For the text-containing cell, return its midpoint in (X, Y) coordinate format. 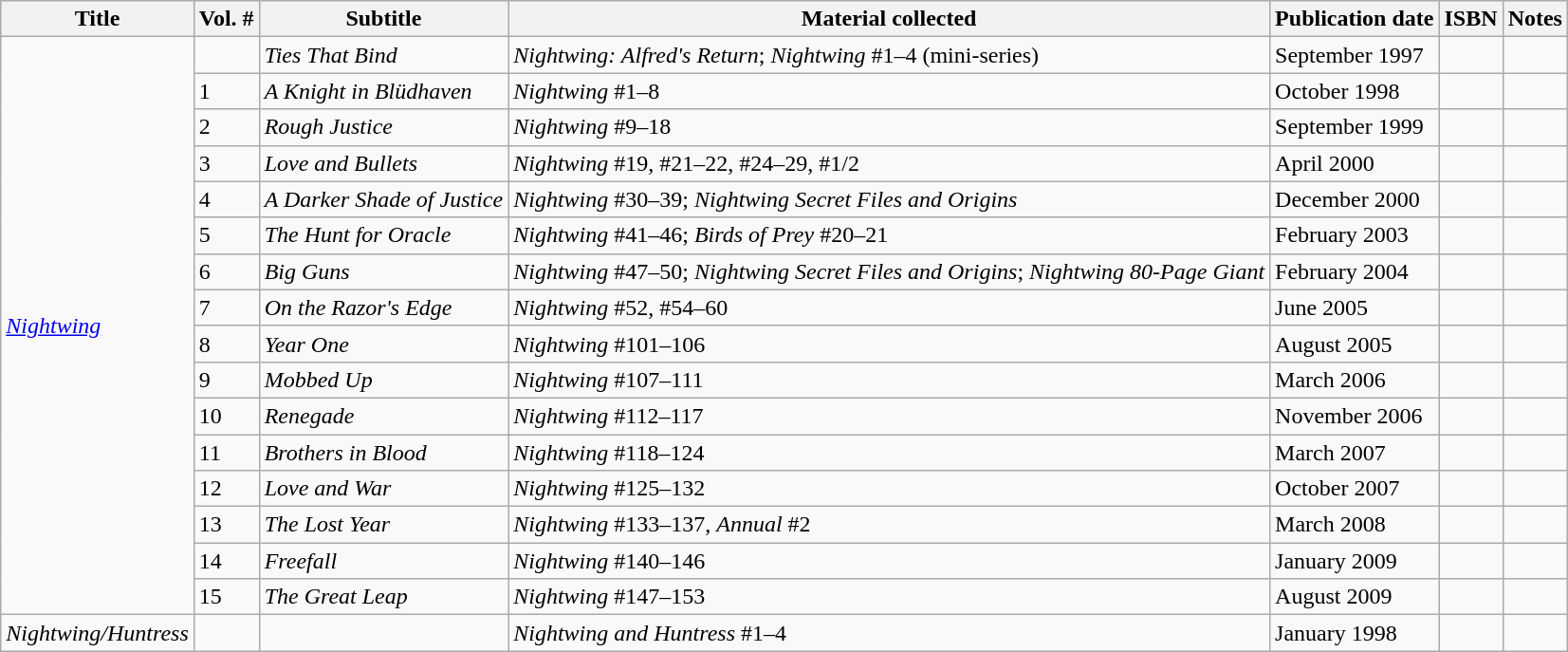
February 2003 (1355, 235)
January 2009 (1355, 561)
The Hunt for Oracle (383, 235)
Nightwing and Huntress #1–4 (890, 633)
Nightwing: Alfred's Return; Nightwing #1–4 (mini-series) (890, 55)
9 (226, 380)
Publication date (1355, 19)
Nightwing #41–46; Birds of Prey #20–21 (890, 235)
Brothers in Blood (383, 453)
Nightwing #52, #54–60 (890, 307)
Year One (383, 344)
October 2007 (1355, 489)
January 1998 (1355, 633)
Title (98, 19)
12 (226, 489)
14 (226, 561)
Rough Justice (383, 127)
Nightwing #133–137, Annual #2 (890, 525)
Nightwing #112–117 (890, 416)
June 2005 (1355, 307)
15 (226, 597)
Nightwing #30–39; Nightwing Secret Files and Origins (890, 199)
1 (226, 91)
Big Guns (383, 271)
The Great Leap (383, 597)
Nightwing/Huntress (98, 633)
7 (226, 307)
February 2004 (1355, 271)
13 (226, 525)
Nightwing #125–132 (890, 489)
2 (226, 127)
March 2006 (1355, 380)
Renegade (383, 416)
September 1999 (1355, 127)
Nightwing #147–153 (890, 597)
11 (226, 453)
On the Razor's Edge (383, 307)
Material collected (890, 19)
Nightwing #1–8 (890, 91)
Nightwing #101–106 (890, 344)
October 1998 (1355, 91)
8 (226, 344)
April 2000 (1355, 163)
March 2008 (1355, 525)
Mobbed Up (383, 380)
Freefall (383, 561)
3 (226, 163)
August 2005 (1355, 344)
November 2006 (1355, 416)
Nightwing #118–124 (890, 453)
Nightwing #19, #21–22, #24–29, #1/2 (890, 163)
Notes (1535, 19)
4 (226, 199)
Ties That Bind (383, 55)
Nightwing #107–111 (890, 380)
September 1997 (1355, 55)
Subtitle (383, 19)
Love and War (383, 489)
5 (226, 235)
The Lost Year (383, 525)
March 2007 (1355, 453)
Nightwing #47–50; Nightwing Secret Files and Origins; Nightwing 80-Page Giant (890, 271)
December 2000 (1355, 199)
Nightwing #9–18 (890, 127)
10 (226, 416)
6 (226, 271)
A Knight in Blüdhaven (383, 91)
Nightwing #140–146 (890, 561)
Vol. # (226, 19)
August 2009 (1355, 597)
A Darker Shade of Justice (383, 199)
ISBN (1470, 19)
Nightwing (98, 326)
Love and Bullets (383, 163)
